Provide the [X, Y] coordinate of the cell's center where the given text is located.  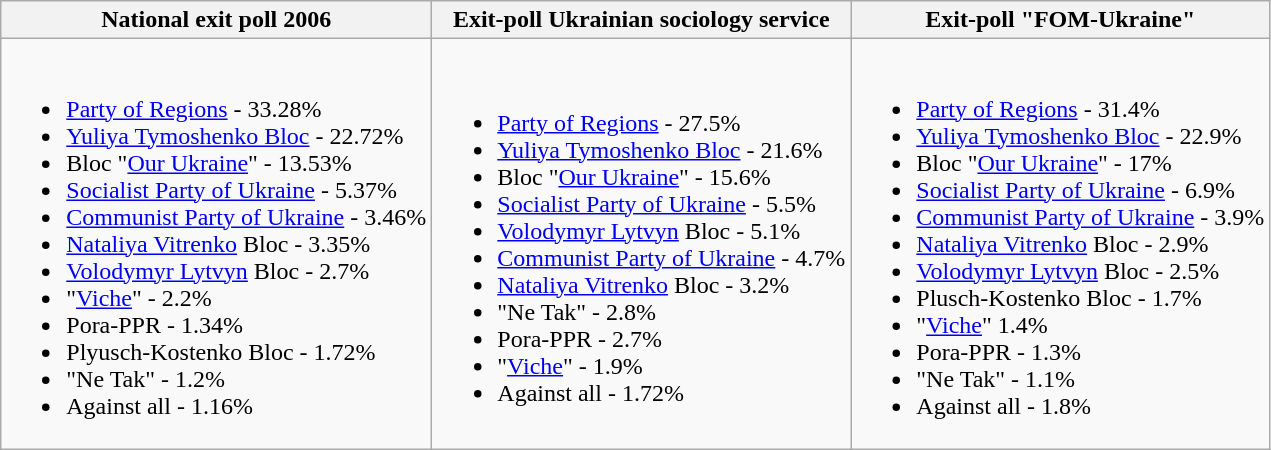
National exit poll 2006 [216, 20]
Exit-poll "FOM-Ukraine" [1060, 20]
Exit-poll Ukrainian sociology service [642, 20]
